Determine the [x, y] coordinate at the center of the cell enclosing the given text.  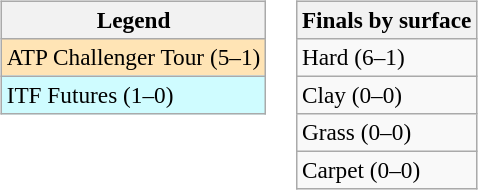
Carpet (0–0) [387, 171]
Clay (0–0) [387, 95]
Grass (0–0) [387, 133]
Hard (6–1) [387, 57]
ITF Futures (1–0) [133, 95]
ATP Challenger Tour (5–1) [133, 57]
Finals by surface [387, 20]
Legend [133, 20]
